Provide the (X, Y) coordinate of the cell's center where the given text is located.  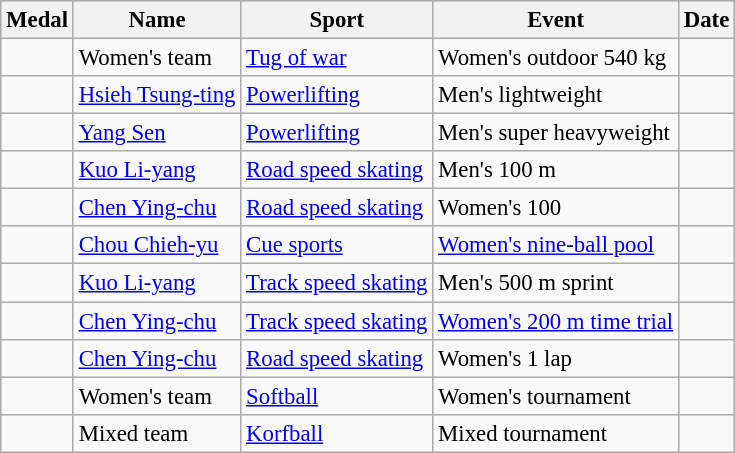
Softball (337, 396)
Women's outdoor 540 kg (556, 58)
Yang Sen (156, 133)
Mixed tournament (556, 433)
Chou Chieh-yu (156, 245)
Mixed team (156, 433)
Date (706, 20)
Women's 200 m time trial (556, 321)
Men's 500 m sprint (556, 283)
Men's super heavyweight (556, 133)
Women's tournament (556, 396)
Sport (337, 20)
Tug of war (337, 58)
Hsieh Tsung-ting (156, 95)
Women's 100 (556, 208)
Cue sports (337, 245)
Men's 100 m (556, 170)
Men's lightweight (556, 95)
Name (156, 20)
Medal (38, 20)
Event (556, 20)
Women's 1 lap (556, 358)
Women's nine-ball pool (556, 245)
Korfball (337, 433)
